Output the (X, Y) coordinate of the center of the cell containing the given text.  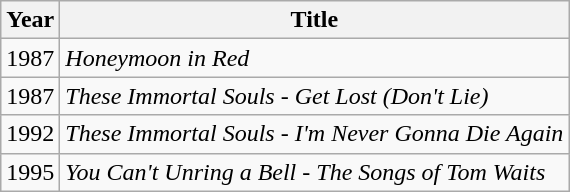
1995 (30, 172)
Year (30, 20)
Honeymoon in Red (314, 58)
1992 (30, 134)
You Can't Unring a Bell - The Songs of Tom Waits (314, 172)
These Immortal Souls - I'm Never Gonna Die Again (314, 134)
These Immortal Souls - Get Lost (Don't Lie) (314, 96)
Title (314, 20)
